Provide the [x, y] coordinate of the cell's center where the given text is located.  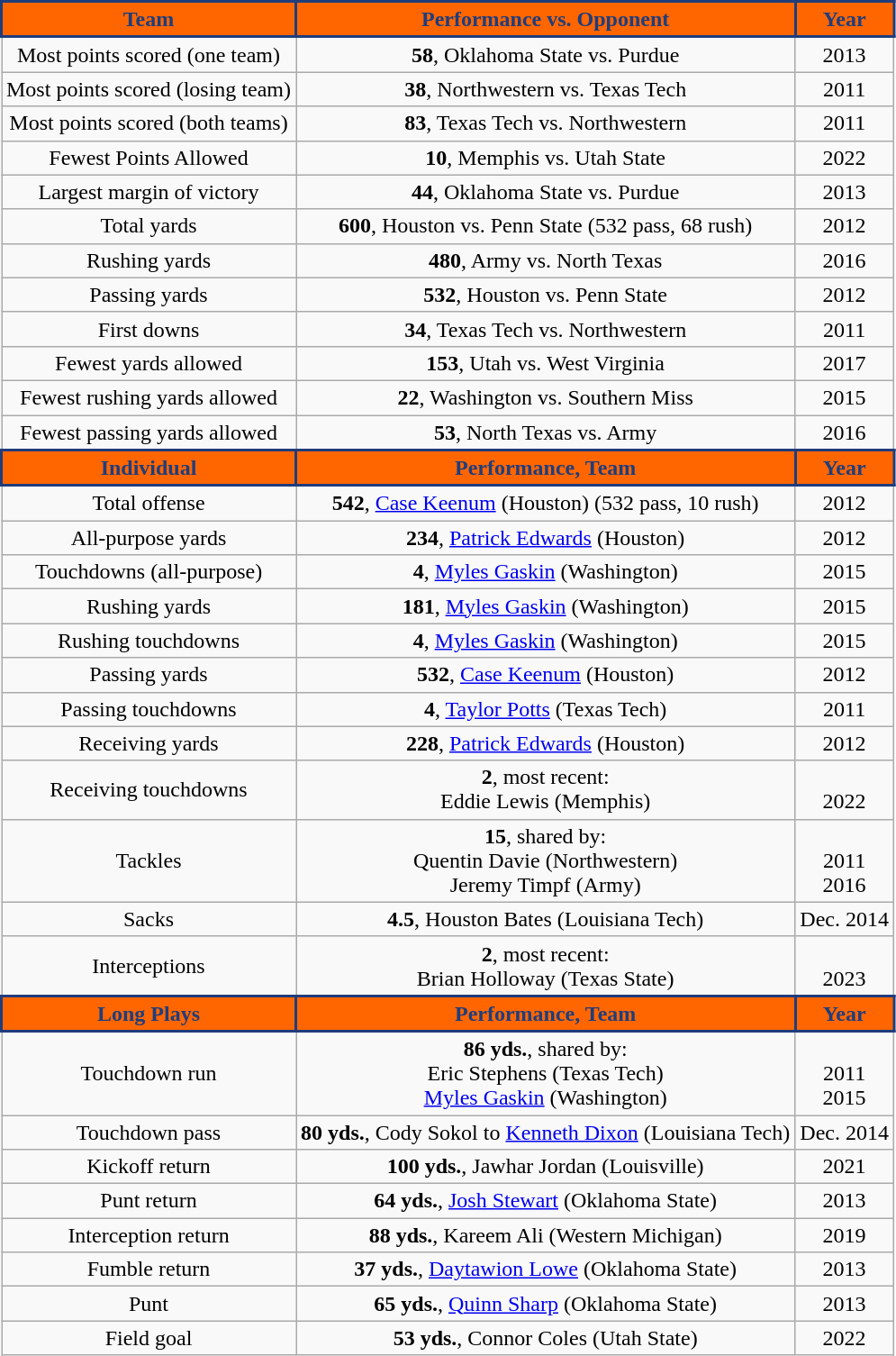
228, Patrick Edwards (Houston) [546, 743]
4, Taylor Potts (Texas Tech) [546, 709]
Punt [149, 1304]
600, Houston vs. Penn State (532 pass, 68 rush) [546, 226]
Interception return [149, 1235]
Receiving touchdowns [149, 789]
38, Northwestern vs. Texas Tech [546, 89]
2017 [845, 363]
53 yds., Connor Coles (Utah State) [546, 1338]
Touchdown run [149, 1074]
Most points scored (losing team) [149, 89]
Kickoff return [149, 1167]
2021 [845, 1167]
Most points scored (both teams) [149, 123]
37 yds., Daytawion Lowe (Oklahoma State) [546, 1270]
Fumble return [149, 1270]
58, Oklahoma State vs. Purdue [546, 54]
44, Oklahoma State vs. Purdue [546, 192]
4.5, Houston Bates (Louisiana Tech) [546, 919]
Team [149, 20]
542, Case Keenum (Houston) (532 pass, 10 rush) [546, 503]
2, most recent:Brian Holloway (Texas State) [546, 966]
34, Texas Tech vs. Northwestern [546, 329]
2023 [845, 966]
Punt return [149, 1201]
First downs [149, 329]
65 yds., Quinn Sharp (Oklahoma State) [546, 1304]
Passing touchdowns [149, 709]
64 yds., Josh Stewart (Oklahoma State) [546, 1201]
Largest margin of victory [149, 192]
88 yds., Kareem Ali (Western Michigan) [546, 1235]
Field goal [149, 1338]
20112015 [845, 1074]
Rushing touchdowns [149, 641]
Total yards [149, 226]
Performance vs. Opponent [546, 20]
Touchdowns (all-purpose) [149, 572]
234, Patrick Edwards (Houston) [546, 538]
10, Memphis vs. Utah State [546, 158]
Interceptions [149, 966]
153, Utah vs. West Virginia [546, 363]
Individual [149, 468]
80 yds., Cody Sokol to Kenneth Dixon (Louisiana Tech) [546, 1133]
181, Myles Gaskin (Washington) [546, 606]
53, North Texas vs. Army [546, 432]
Touchdown pass [149, 1133]
20112016 [845, 860]
Long Plays [149, 1014]
Most points scored (one team) [149, 54]
Fewest yards allowed [149, 363]
83, Texas Tech vs. Northwestern [546, 123]
2019 [845, 1235]
Fewest rushing yards allowed [149, 397]
Tackles [149, 860]
22, Washington vs. Southern Miss [546, 397]
All-purpose yards [149, 538]
532, Case Keenum (Houston) [546, 675]
2, most recent:Eddie Lewis (Memphis) [546, 789]
100 yds., Jawhar Jordan (Louisville) [546, 1167]
86 yds., shared by:Eric Stephens (Texas Tech)Myles Gaskin (Washington) [546, 1074]
532, Houston vs. Penn State [546, 295]
Receiving yards [149, 743]
Total offense [149, 503]
15, shared by:Quentin Davie (Northwestern)Jeremy Timpf (Army) [546, 860]
Fewest Points Allowed [149, 158]
Fewest passing yards allowed [149, 432]
480, Army vs. North Texas [546, 260]
Sacks [149, 919]
